Provide the (x, y) coordinate of the cell's center where the given text is located.  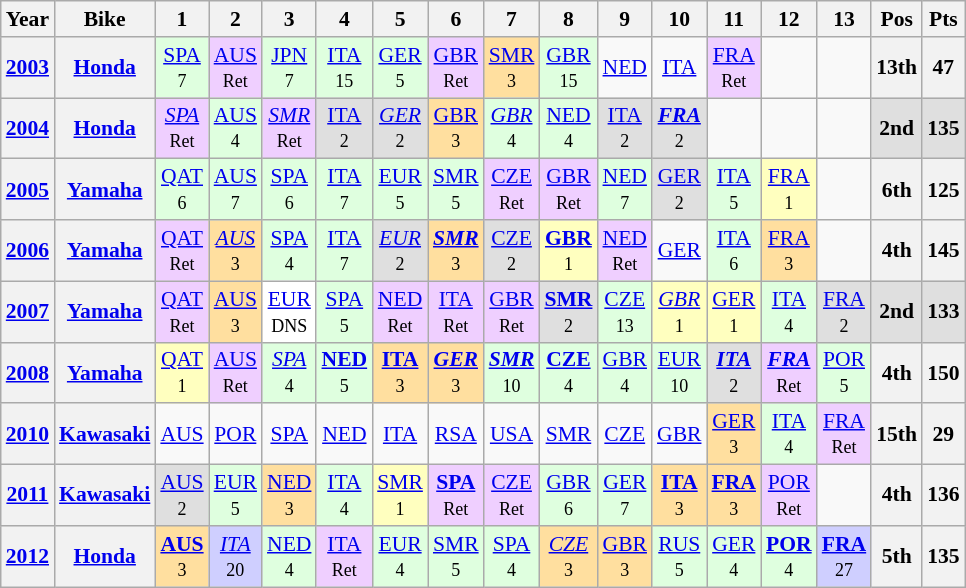
2012 (28, 556)
9 (624, 19)
AUS4 (236, 128)
7 (512, 19)
13th (896, 68)
13 (844, 19)
2010 (28, 434)
AUS (182, 434)
POR4 (789, 556)
1 (182, 19)
GBR6 (568, 496)
ITA15 (344, 68)
GER1 (734, 312)
EUR4 (400, 556)
Pos (896, 19)
POR (236, 434)
4 (344, 19)
150 (944, 372)
133 (944, 312)
SPA7 (182, 68)
3 (289, 19)
2007 (28, 312)
PORRet (789, 496)
FRA1 (789, 190)
NED3 (289, 496)
8 (568, 19)
GBR15 (568, 68)
CZE2 (512, 250)
12 (789, 19)
6 (456, 19)
10 (680, 19)
NED7 (624, 190)
5th (896, 556)
6th (896, 190)
GER7 (624, 496)
ITA5 (734, 190)
JPN7 (289, 68)
2005 (28, 190)
2003 (28, 68)
2 (236, 19)
SMR10 (512, 372)
2004 (28, 128)
2008 (28, 372)
125 (944, 190)
SMR (568, 434)
145 (944, 250)
CZE (624, 434)
NED5 (344, 372)
CZE4 (568, 372)
GBR (680, 434)
CZE3 (568, 556)
ITA6 (734, 250)
SPA6 (289, 190)
11 (734, 19)
QAT6 (182, 190)
QAT1 (182, 372)
FRA27 (844, 556)
RSA (456, 434)
USA (512, 434)
GER (680, 250)
CZE13 (624, 312)
EUR2 (400, 250)
GER5 (400, 68)
2006 (28, 250)
15th (896, 434)
RUS5 (680, 556)
Bike (104, 19)
SMR2 (568, 312)
Year (28, 19)
2011 (28, 496)
5 (400, 19)
29 (944, 434)
EUR10 (680, 372)
SPA (289, 434)
SMRRet (289, 128)
GER4 (734, 556)
47 (944, 68)
136 (944, 496)
POR5 (844, 372)
EURDNS (289, 312)
Pts (944, 19)
AUS2 (182, 496)
ITA20 (236, 556)
SPA5 (344, 312)
AUS7 (236, 190)
SMR1 (400, 496)
